Provide the [x, y] coordinate of the cell's center where the given text is located.  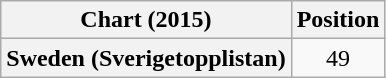
49 [338, 58]
Sweden (Sverigetopplistan) [146, 58]
Chart (2015) [146, 20]
Position [338, 20]
